Extract the (x, y) coordinate from the center of the cell holding the provided text.  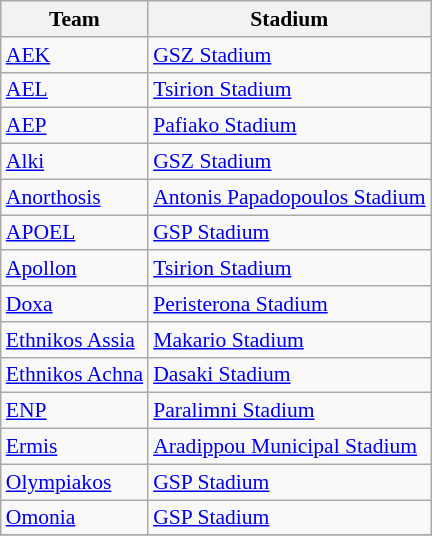
Alki (74, 162)
Anorthosis (74, 197)
Team (74, 19)
Stadium (289, 19)
Aradippou Municipal Stadium (289, 447)
Doxa (74, 304)
Makario Stadium (289, 340)
AEK (74, 55)
Antonis Papadopoulos Stadium (289, 197)
Apollon (74, 269)
Dasaki Stadium (289, 375)
Ermis (74, 447)
AEP (74, 126)
ENP (74, 411)
APOEL (74, 233)
Ethnikos Assia (74, 340)
Peristerona Stadium (289, 304)
Pafiako Stadium (289, 126)
AEL (74, 90)
Omonia (74, 518)
Paralimni Stadium (289, 411)
Ethnikos Achna (74, 375)
Olympiakos (74, 482)
